Identify which cell holds the provided text, then report its (X, Y) central coordinate. 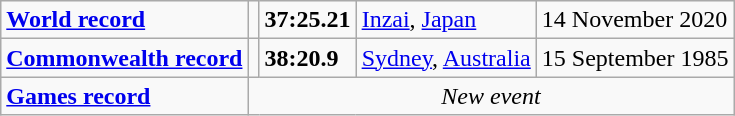
Sydney, Australia (446, 58)
Games record (124, 96)
Commonwealth record (124, 58)
14 November 2020 (635, 20)
World record (124, 20)
Inzai, Japan (446, 20)
15 September 1985 (635, 58)
New event (491, 96)
38:20.9 (308, 58)
37:25.21 (308, 20)
